Extract the [X, Y] coordinate from the center of the cell holding the provided text.  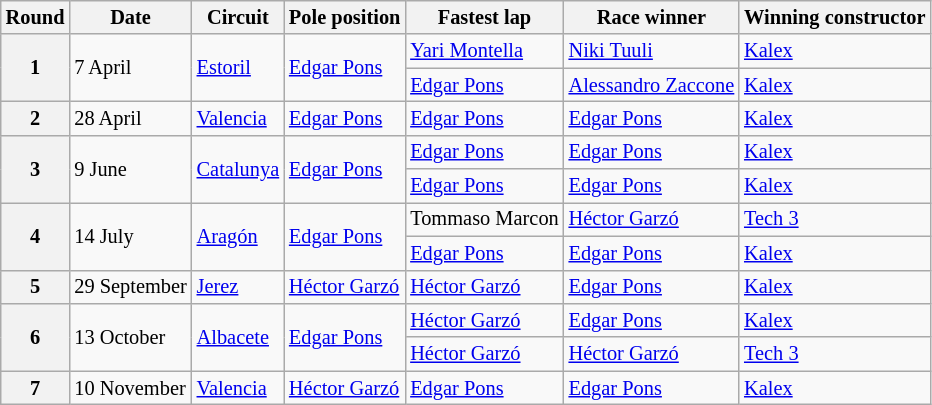
Alessandro Zaccone [652, 85]
3 [36, 168]
Yari Montella [484, 51]
Albacete [238, 336]
28 April [130, 118]
2 [36, 118]
Round [36, 17]
Winning constructor [834, 17]
Aragón [238, 236]
Fastest lap [484, 17]
Date [130, 17]
Catalunya [238, 168]
4 [36, 236]
9 June [130, 168]
Pole position [344, 17]
Race winner [652, 17]
1 [36, 68]
13 October [130, 336]
6 [36, 336]
Circuit [238, 17]
10 November [130, 388]
Tommaso Marcon [484, 219]
7 April [130, 68]
Niki Tuuli [652, 51]
7 [36, 388]
Estoril [238, 68]
14 July [130, 236]
Jerez [238, 287]
5 [36, 287]
29 September [130, 287]
